Detect which cell encompasses the target text, then output its [x, y] center coordinate. 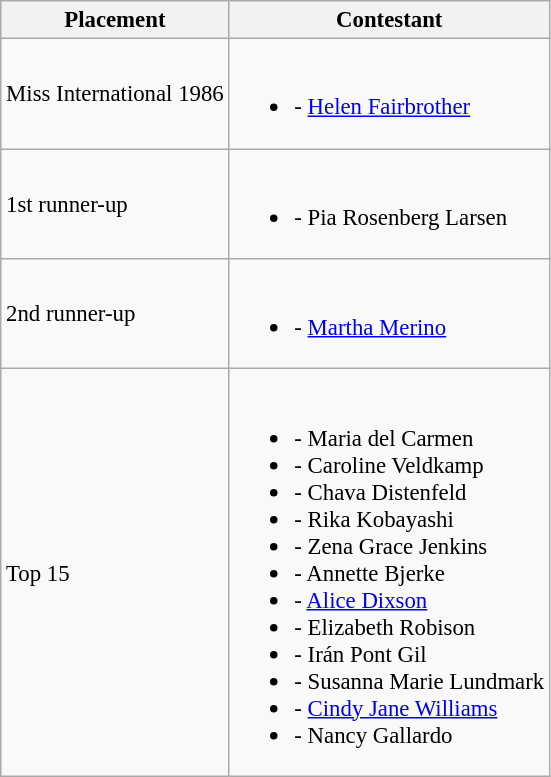
Miss International 1986 [115, 94]
Contestant [390, 20]
Top 15 [115, 572]
1st runner-up [115, 204]
2nd runner-up [115, 314]
Placement [115, 20]
- Pia Rosenberg Larsen [390, 204]
- Martha Merino [390, 314]
- Helen Fairbrother [390, 94]
